Capture the cell that displays the provided text and extract its (x, y) central coordinate. 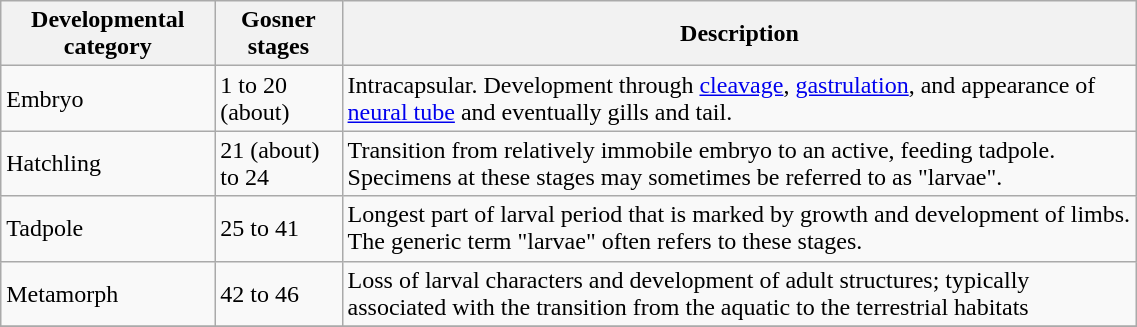
Metamorph (108, 294)
25 to 41 (278, 228)
Longest part of larval period that is marked by growth and development of limbs. The generic term "larvae" often refers to these stages. (740, 228)
Transition from relatively immobile embryo to an active, feeding tadpole. Specimens at these stages may sometimes be referred to as "larvae". (740, 164)
Hatchling (108, 164)
1 to 20 (about) (278, 98)
Gosner stages (278, 34)
Embryo (108, 98)
Description (740, 34)
21 (about) to 24 (278, 164)
Developmental category (108, 34)
Intracapsular. Development through cleavage, gastrulation, and appearance of neural tube and eventually gills and tail. (740, 98)
Loss of larval characters and development of adult structures; typically associated with the transition from the aquatic to the terrestrial habitats (740, 294)
42 to 46 (278, 294)
Tadpole (108, 228)
